Capture the cell that displays the provided text and extract its (X, Y) central coordinate. 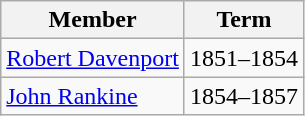
Term (244, 20)
Member (93, 20)
1851–1854 (244, 58)
John Rankine (93, 96)
1854–1857 (244, 96)
Robert Davenport (93, 58)
